Extract the [X, Y] coordinate from the center of the cell holding the provided text.  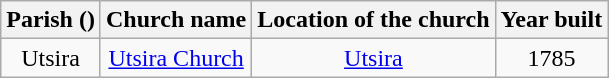
Location of the church [374, 20]
Utsira Church [176, 58]
1785 [552, 58]
Year built [552, 20]
Parish () [51, 20]
Church name [176, 20]
